Find where the given text appears and provide that cell's center as [x, y] coordinate. 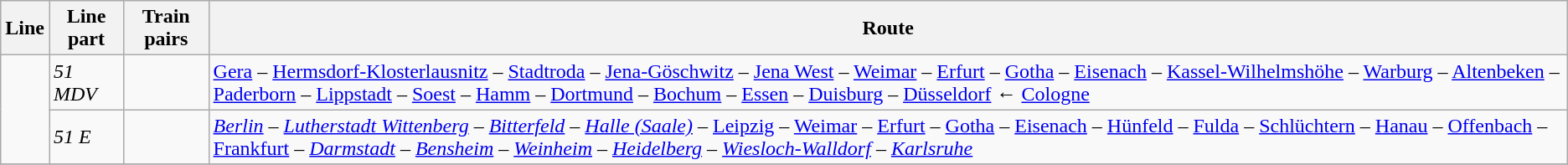
51 E [85, 137]
Route [888, 28]
Line part [85, 28]
Train pairs [166, 28]
Line [25, 28]
51 MDV [85, 82]
